Return the (X, Y) coordinate for the center point of the cell that contains the specified text.  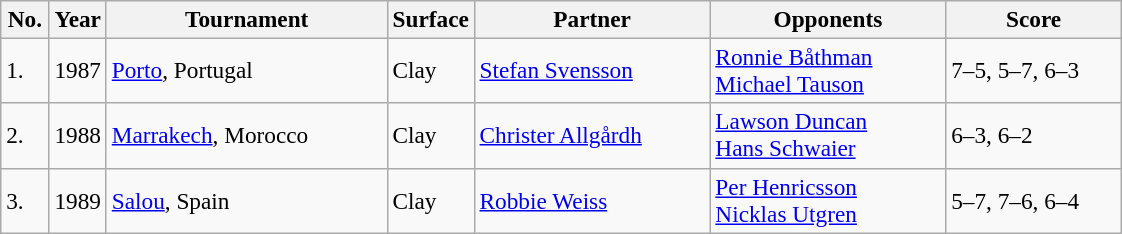
Marrakech, Morocco (246, 136)
5–7, 7–6, 6–4 (1034, 200)
Surface (430, 19)
Lawson Duncan Hans Schwaier (828, 136)
Robbie Weiss (592, 200)
Tournament (246, 19)
Year (78, 19)
Partner (592, 19)
1989 (78, 200)
Stefan Svensson (592, 70)
Score (1034, 19)
Ronnie Båthman Michael Tauson (828, 70)
Porto, Portugal (246, 70)
2. (25, 136)
Per Henricsson Nicklas Utgren (828, 200)
3. (25, 200)
6–3, 6–2 (1034, 136)
7–5, 5–7, 6–3 (1034, 70)
1988 (78, 136)
Salou, Spain (246, 200)
Opponents (828, 19)
1. (25, 70)
1987 (78, 70)
No. (25, 19)
Christer Allgårdh (592, 136)
